Detect which cell encompasses the target text, then output its (x, y) center coordinate. 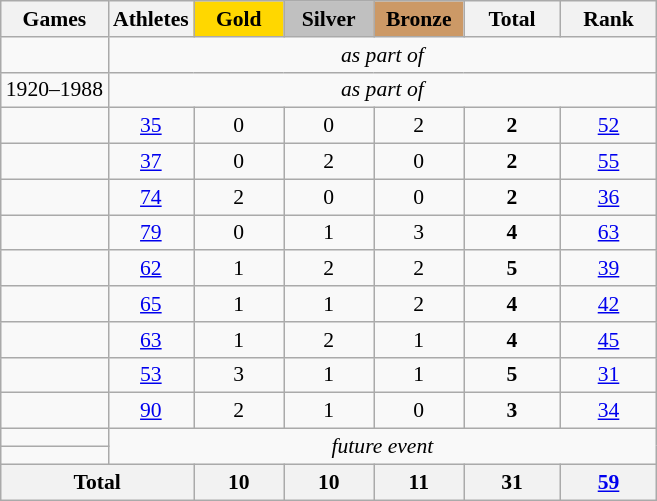
79 (151, 233)
37 (151, 162)
Silver (329, 19)
74 (151, 197)
52 (608, 126)
35 (151, 126)
90 (151, 411)
39 (608, 269)
Games (54, 19)
45 (608, 340)
59 (608, 482)
55 (608, 162)
1920–1988 (54, 90)
Gold (239, 19)
future event (382, 447)
Bronze (419, 19)
62 (151, 269)
11 (419, 482)
Athletes (151, 19)
Rank (608, 19)
36 (608, 197)
42 (608, 304)
34 (608, 411)
65 (151, 304)
53 (151, 375)
